Detect which cell encompasses the target text, then output its (x, y) center coordinate. 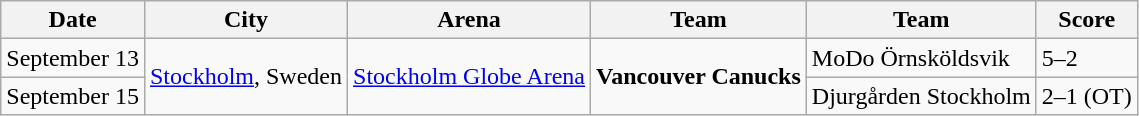
September 13 (73, 58)
Vancouver Canucks (699, 77)
2–1 (OT) (1086, 96)
Djurgården Stockholm (921, 96)
MoDo Örnsköldsvik (921, 58)
September 15 (73, 96)
Arena (470, 20)
City (246, 20)
Score (1086, 20)
Date (73, 20)
Stockholm, Sweden (246, 77)
5–2 (1086, 58)
Stockholm Globe Arena (470, 77)
